Provide the (x, y) coordinate of the cell's center where the given text is located.  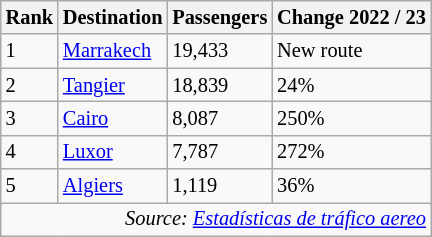
Source: Estadísticas de tráfico aereo (216, 219)
8,087 (220, 118)
24% (352, 85)
Luxor (112, 152)
18,839 (220, 85)
Tangier (112, 85)
New route (352, 51)
36% (352, 186)
Change 2022 / 23 (352, 17)
272% (352, 152)
7,787 (220, 152)
1 (30, 51)
4 (30, 152)
Destination (112, 17)
1,119 (220, 186)
Algiers (112, 186)
Passengers (220, 17)
3 (30, 118)
19,433 (220, 51)
Marrakech (112, 51)
5 (30, 186)
Cairo (112, 118)
Rank (30, 17)
250% (352, 118)
2 (30, 85)
